Provide the (X, Y) coordinate of the cell's center where the given text is located.  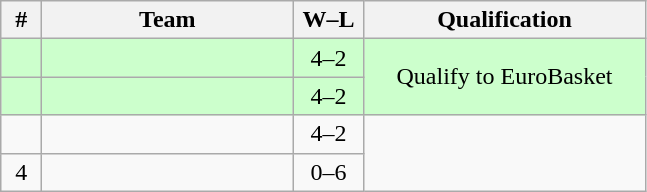
Qualify to EuroBasket (504, 77)
0–6 (328, 172)
Team (168, 20)
Qualification (504, 20)
W–L (328, 20)
4 (22, 172)
# (22, 20)
